Provide the (x, y) coordinate of the cell's center where the given text is located.  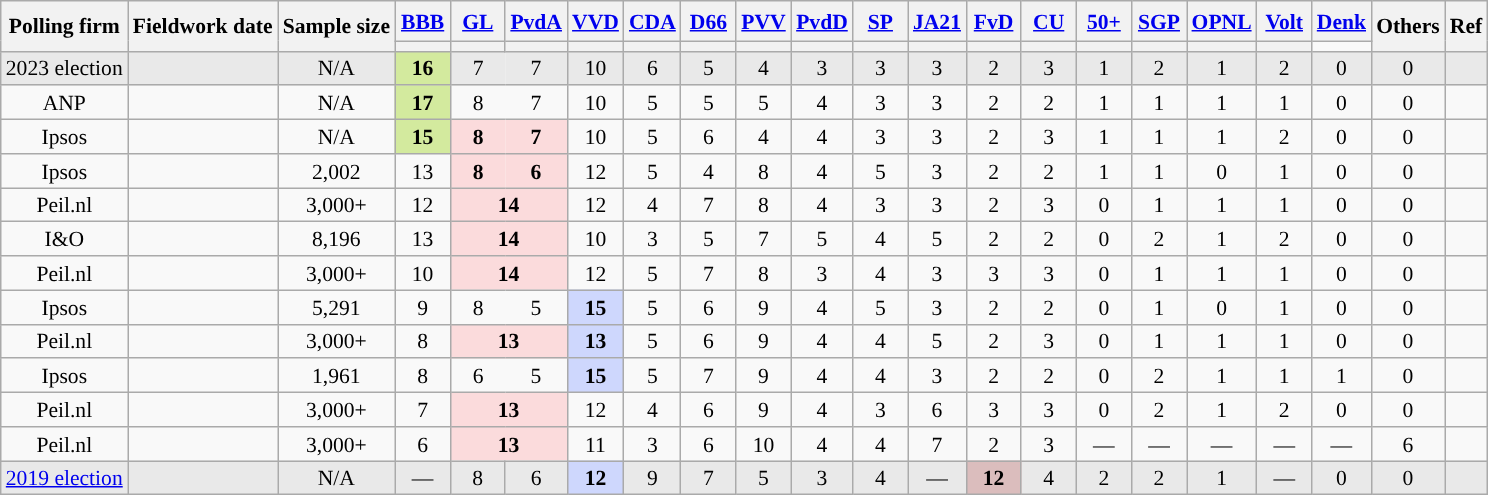
Sample size (336, 26)
I&O (64, 239)
CU (1048, 21)
ANP (64, 103)
Volt (1284, 21)
Fieldwork date (203, 26)
Others (1408, 26)
Denk (1342, 21)
OPNL (1222, 21)
FvD (994, 21)
JA21 (937, 21)
CDA (652, 21)
D66 (708, 21)
8,196 (336, 239)
SP (880, 21)
PvdA (536, 21)
Ref (1466, 26)
11 (596, 444)
Polling firm (64, 26)
PvdD (822, 21)
2,002 (336, 171)
GL (478, 21)
VVD (596, 21)
5,291 (336, 307)
BBB (422, 21)
2019 election (64, 478)
50+ (1104, 21)
1,961 (336, 376)
2023 election (64, 68)
PVV (764, 21)
17 (422, 103)
16 (422, 68)
SGP (1158, 21)
